Search for the cell housing the specified text and yield its (X, Y) center coordinate. 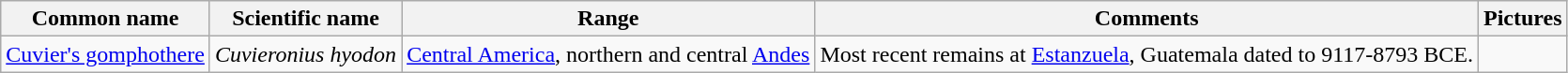
Comments (1147, 19)
Pictures (1523, 19)
Common name (105, 19)
Central America, northern and central Andes (608, 54)
Cuvieronius hyodon (305, 54)
Most recent remains at Estanzuela, Guatemala dated to 9117-8793 BCE. (1147, 54)
Range (608, 19)
Scientific name (305, 19)
Cuvier's gomphothere (105, 54)
